Capture the cell that displays the provided text and extract its [X, Y] central coordinate. 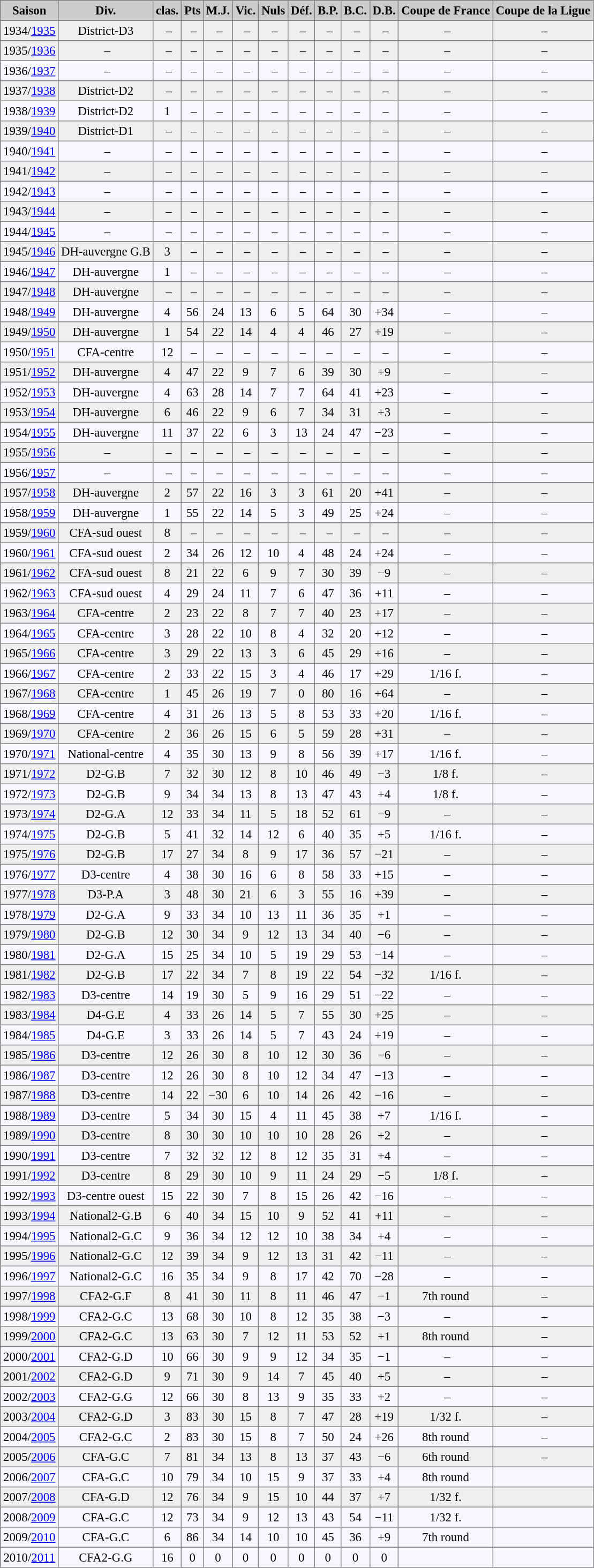
81 [193, 1457]
1936/1937 [29, 71]
1952/1953 [29, 392]
1965/1966 [29, 654]
1985/1986 [29, 1055]
1951/1952 [29, 372]
1934/1935 [29, 31]
1970/1971 [29, 754]
1995/1996 [29, 1256]
68 [193, 1316]
1991/1992 [29, 1176]
18 [301, 814]
CFA2-G.F [106, 1296]
2001/2002 [29, 1377]
District-D3 [106, 31]
−13 [384, 1075]
79 [193, 1477]
+23 [384, 392]
1992/1993 [29, 1196]
1957/1958 [29, 493]
CFA-G.D [106, 1497]
+64 [384, 694]
+3 [384, 412]
1983/1984 [29, 1015]
DH-auvergne G.B [106, 252]
1935/1936 [29, 51]
1964/1965 [29, 633]
2000/2001 [29, 1356]
1959/1960 [29, 533]
+26 [384, 1437]
1945/1946 [29, 252]
+39 [384, 895]
1939/1940 [29, 131]
1977/1978 [29, 895]
B.P. [328, 11]
Coupe de la Ligue [543, 11]
1974/1975 [29, 834]
1954/1955 [29, 432]
M.J. [219, 11]
−5 [384, 1176]
D3-centre ouest [106, 1196]
1958/1959 [29, 513]
−30 [219, 1096]
1976/1977 [29, 874]
44 [328, 1497]
+31 [384, 734]
1979/1980 [29, 935]
1937/1938 [29, 91]
Pts [193, 11]
51 [356, 995]
1986/1987 [29, 1075]
1963/1964 [29, 613]
1946/1947 [29, 272]
86 [193, 1537]
2010/2011 [29, 1557]
+20 [384, 714]
1961/1962 [29, 573]
1978/1979 [29, 914]
B.C. [356, 11]
1969/1970 [29, 734]
District-D1 [106, 131]
1938/1939 [29, 111]
2004/2005 [29, 1437]
−28 [384, 1276]
Coupe de France [446, 11]
80 [328, 694]
2008/2009 [29, 1517]
+16 [384, 654]
clas. [167, 11]
1941/1942 [29, 171]
1942/1943 [29, 191]
1975/1976 [29, 854]
1999/2000 [29, 1337]
1948/1949 [29, 312]
+29 [384, 673]
1972/1973 [29, 794]
National-centre [106, 754]
2005/2006 [29, 1457]
1949/1950 [29, 332]
−21 [384, 854]
1993/1994 [29, 1216]
−23 [384, 432]
D3-P.A [106, 895]
58 [328, 874]
1940/1941 [29, 151]
1980/1981 [29, 955]
1998/1999 [29, 1316]
Déf. [301, 11]
2002/2003 [29, 1397]
+34 [384, 312]
70 [356, 1276]
1966/1967 [29, 673]
1973/1974 [29, 814]
1984/1985 [29, 1035]
1982/1983 [29, 995]
1956/1957 [29, 472]
1981/1982 [29, 975]
Nuls [273, 11]
National2-G.B [106, 1216]
Saison [29, 11]
+12 [384, 633]
73 [193, 1517]
1955/1956 [29, 453]
1971/1972 [29, 774]
1967/1968 [29, 694]
1968/1969 [29, 714]
1988/1989 [29, 1115]
−14 [384, 955]
+15 [384, 874]
−32 [384, 975]
+41 [384, 493]
1990/1991 [29, 1156]
50 [328, 1437]
1987/1988 [29, 1096]
1989/1990 [29, 1136]
1960/1961 [29, 553]
2003/2004 [29, 1417]
6th round [446, 1457]
2007/2008 [29, 1497]
1994/1995 [29, 1236]
1947/1948 [29, 292]
D.B. [384, 11]
1962/1963 [29, 593]
76 [193, 1497]
59 [328, 734]
2009/2010 [29, 1537]
+25 [384, 1015]
71 [193, 1377]
1950/1951 [29, 352]
−22 [384, 995]
1943/1944 [29, 212]
1997/1998 [29, 1296]
2006/2007 [29, 1477]
Vic. [245, 11]
1944/1945 [29, 231]
Div. [106, 11]
1953/1954 [29, 412]
1996/1997 [29, 1276]
